Extract the [X, Y] coordinate from the center of the cell holding the provided text.  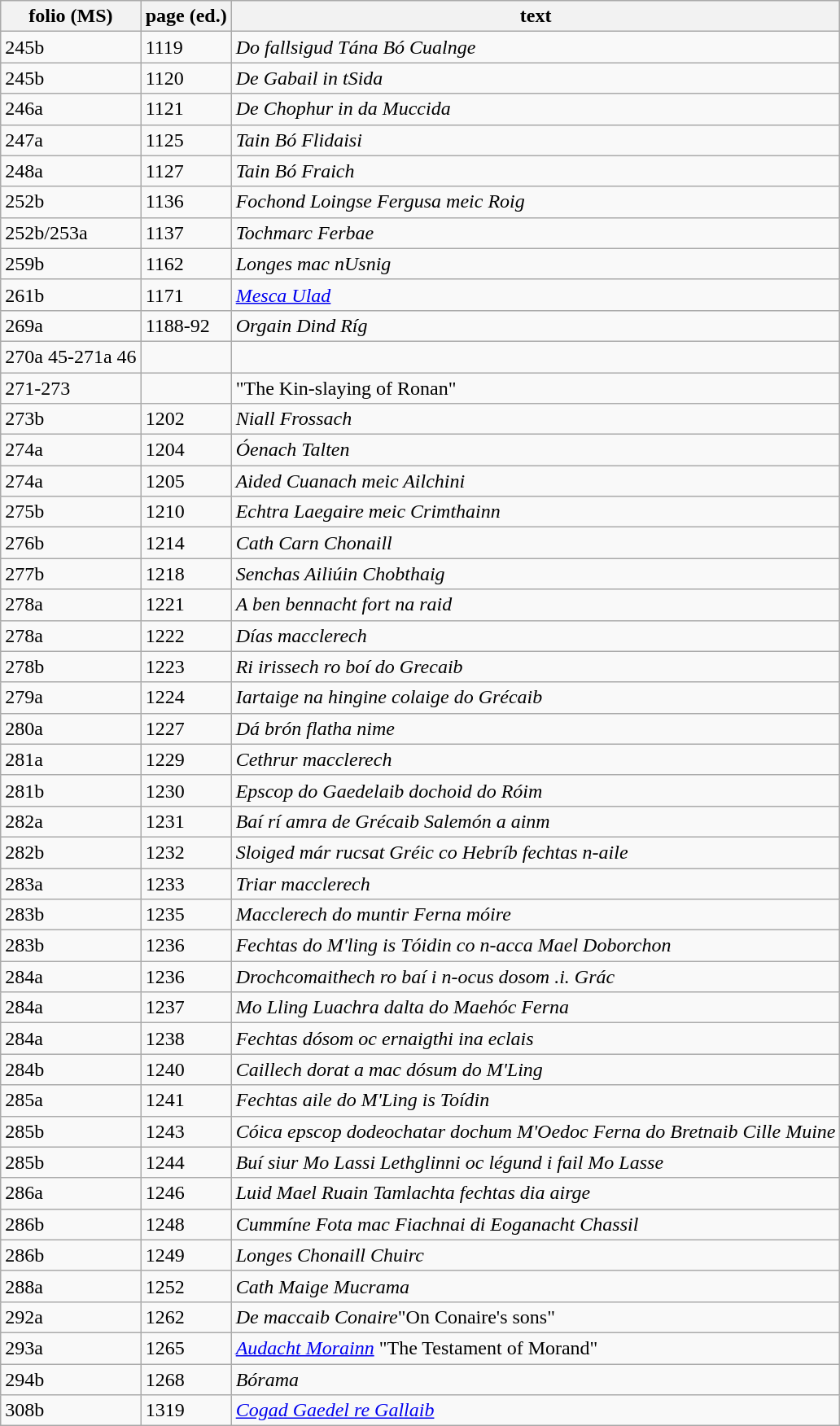
1224 [186, 698]
283a [71, 883]
1120 [186, 78]
Drochcomaithech ro baí i n-ocus dosom .i. Grác [536, 977]
Tochmarc Ferbae [536, 233]
Iartaige na hingine colaige do Grécaib [536, 698]
Baí rí amra de Grécaib Salemón a ainm [536, 821]
1210 [186, 512]
De Chophur in da Muccida [536, 109]
1125 [186, 140]
1237 [186, 1008]
1233 [186, 883]
1127 [186, 171]
Do fallsigud Tána Bó Cualnge [536, 47]
Tain Bó Flidaisi [536, 140]
271-273 [71, 388]
1319 [186, 1411]
293a [71, 1348]
1119 [186, 47]
Fechtas dósom oc ernaigthi ina eclais [536, 1039]
1227 [186, 728]
Cóica epscop dodeochatar dochum M'Oedoc Ferna do Bretnaib Cille Muine [536, 1131]
292a [71, 1317]
280a [71, 728]
277b [71, 574]
Caillech dorat a mac dósum do M'Ling [536, 1069]
Cogad Gaedel re Gallaib [536, 1411]
Días macclerech [536, 636]
247a [71, 140]
1249 [186, 1255]
Dá brón flatha nime [536, 728]
1265 [186, 1348]
270a 45-271a 46 [71, 356]
294b [71, 1380]
252b [71, 202]
246a [71, 109]
1262 [186, 1317]
284b [71, 1069]
page (ed.) [186, 16]
252b/253a [71, 233]
A ben bennacht fort na raid [536, 605]
Óenach Talten [536, 450]
273b [71, 419]
248a [71, 171]
Longes Chonaill Chuirc [536, 1255]
308b [71, 1411]
1221 [186, 605]
Macclerech do muntir Ferna móire [536, 915]
Bórama [536, 1380]
1238 [186, 1039]
281a [71, 759]
1121 [186, 109]
282b [71, 852]
286a [71, 1193]
Mo Lling Luachra dalta do Maehóc Ferna [536, 1008]
1223 [186, 667]
285a [71, 1100]
Aided Cuanach meic Ailchini [536, 481]
261b [71, 295]
Orgain Dind Ríg [536, 326]
1268 [186, 1380]
1248 [186, 1224]
folio (MS) [71, 16]
Epscop do Gaedelaib dochoid do Róim [536, 790]
Mesca Ulad [536, 295]
Cummíne Fota mac Fiachnai di Eoganacht Chassil [536, 1224]
1241 [186, 1100]
Triar macclerech [536, 883]
1244 [186, 1162]
1229 [186, 759]
Fochond Loingse Fergusa meic Roig [536, 202]
Echtra Laegaire meic Crimthainn [536, 512]
Ri irissech ro boí do Grecaib [536, 667]
1230 [186, 790]
Buí siur Mo Lassi Lethglinni oc légund i fail Mo Lasse [536, 1162]
1202 [186, 419]
De maccaib Conaire"On Conaire's sons" [536, 1317]
Cethrur macclerech [536, 759]
"The Kin-slaying of Ronan" [536, 388]
1204 [186, 450]
1231 [186, 821]
275b [71, 512]
Longes mac nUsnig [536, 264]
1171 [186, 295]
De Gabail in tSida [536, 78]
Audacht Morainn "The Testament of Morand" [536, 1348]
259b [71, 264]
Senchas Ailiúin Chobthaig [536, 574]
278b [71, 667]
1205 [186, 481]
Cath Maige Mucrama [536, 1286]
276b [71, 543]
288a [71, 1286]
1218 [186, 574]
1214 [186, 543]
Cath Carn Chonaill [536, 543]
1162 [186, 264]
Sloiged már rucsat Gréic co Hebríb fechtas n-aile [536, 852]
Niall Frossach [536, 419]
1136 [186, 202]
Fechtas do M'ling is Tóidin co n-acca Mael Doborchon [536, 946]
Fechtas aile do M'Ling is Toídin [536, 1100]
1232 [186, 852]
269a [71, 326]
282a [71, 821]
1243 [186, 1131]
279a [71, 698]
1222 [186, 636]
281b [71, 790]
1235 [186, 915]
1246 [186, 1193]
text [536, 16]
1137 [186, 233]
1188-92 [186, 326]
Luid Mael Ruain Tamlachta fechtas dia airge [536, 1193]
1240 [186, 1069]
1252 [186, 1286]
Tain Bó Fraich [536, 171]
